Search for the cell housing the specified text and yield its [x, y] center coordinate. 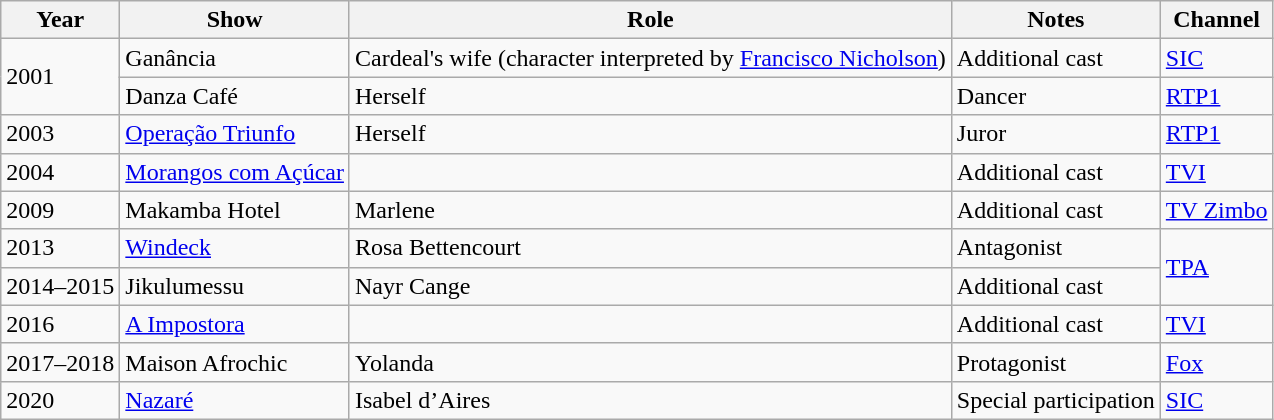
Maison Afrochic [235, 362]
Yolanda [650, 362]
Jikulumessu [235, 286]
Ganância [235, 58]
Special participation [1056, 400]
2003 [60, 134]
Channel [1216, 20]
Isabel d’Aires [650, 400]
Makamba Hotel [235, 210]
Danza Café [235, 96]
2016 [60, 324]
Protagonist [1056, 362]
2001 [60, 77]
Juror [1056, 134]
Antagonist [1056, 248]
2014–2015 [60, 286]
Morangos com Açúcar [235, 172]
Operação Triunfo [235, 134]
TV Zimbo [1216, 210]
Dancer [1056, 96]
2013 [60, 248]
Show [235, 20]
Marlene [650, 210]
2009 [60, 210]
Rosa Bettencourt [650, 248]
A Impostora [235, 324]
2004 [60, 172]
Fox [1216, 362]
Notes [1056, 20]
Role [650, 20]
2020 [60, 400]
2017–2018 [60, 362]
Nayr Cange [650, 286]
Nazaré [235, 400]
TPA [1216, 267]
Year [60, 20]
Cardeal's wife (character interpreted by Francisco Nicholson) [650, 58]
Windeck [235, 248]
